Pinpoint the cell where the given text exists, returning its (x, y) midpoint coordinate. 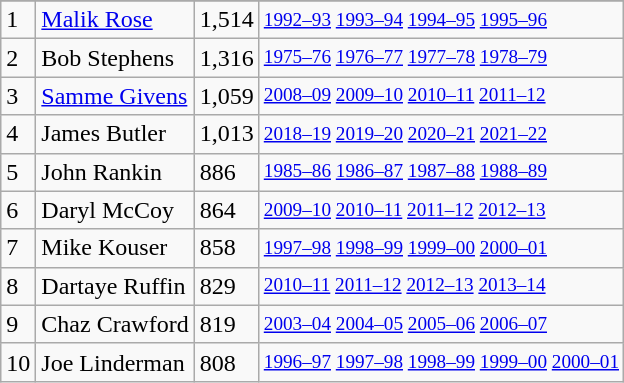
10 (18, 362)
3 (18, 96)
James Butler (115, 134)
John Rankin (115, 172)
1997–98 1998–99 1999–00 2000–01 (441, 248)
1992–93 1993–94 1994–95 1995–96 (441, 20)
858 (226, 248)
1985–86 1986–87 1987–88 1988–89 (441, 172)
Samme Givens (115, 96)
1,013 (226, 134)
886 (226, 172)
1 (18, 20)
7 (18, 248)
864 (226, 210)
9 (18, 324)
2 (18, 58)
819 (226, 324)
1,514 (226, 20)
Mike Kouser (115, 248)
808 (226, 362)
Joe Linderman (115, 362)
Dartaye Ruffin (115, 286)
1975–76 1976–77 1977–78 1978–79 (441, 58)
2018–19 2019–20 2020–21 2021–22 (441, 134)
6 (18, 210)
8 (18, 286)
2008–09 2009–10 2010–11 2011–12 (441, 96)
Bob Stephens (115, 58)
829 (226, 286)
1996–97 1997–98 1998–99 1999–00 2000–01 (441, 362)
2009–10 2010–11 2011–12 2012–13 (441, 210)
2010–11 2011–12 2012–13 2013–14 (441, 286)
4 (18, 134)
Daryl McCoy (115, 210)
Malik Rose (115, 20)
2003–04 2004–05 2005–06 2006–07 (441, 324)
1,316 (226, 58)
1,059 (226, 96)
Chaz Crawford (115, 324)
5 (18, 172)
